Extract the (X, Y) coordinate from the center of the cell holding the provided text.  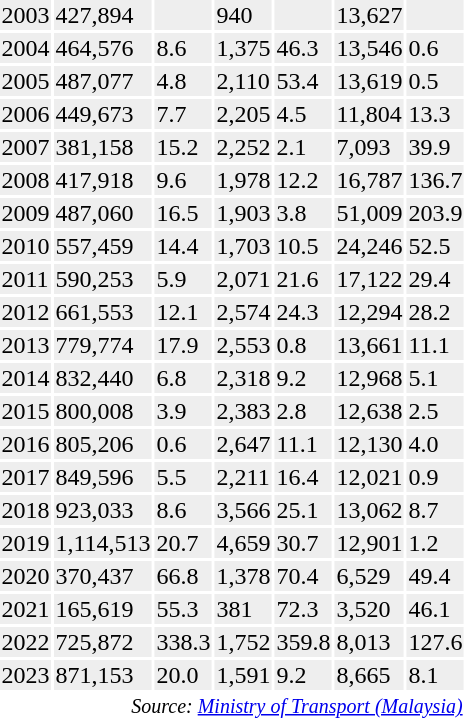
2007 (26, 147)
24,246 (370, 246)
487,077 (103, 81)
13.3 (436, 114)
4.8 (184, 81)
12,901 (370, 543)
2010 (26, 246)
20.0 (184, 675)
136.7 (436, 180)
46.3 (304, 48)
338.3 (184, 642)
3.8 (304, 213)
1.2 (436, 543)
940 (244, 15)
4,659 (244, 543)
8.7 (436, 510)
2,383 (244, 411)
871,153 (103, 675)
381,158 (103, 147)
1,752 (244, 642)
16.4 (304, 477)
2,211 (244, 477)
2011 (26, 279)
4.0 (436, 444)
21.6 (304, 279)
5.9 (184, 279)
0.5 (436, 81)
25.1 (304, 510)
849,596 (103, 477)
1,903 (244, 213)
2022 (26, 642)
6,529 (370, 576)
1,703 (244, 246)
2013 (26, 345)
7,093 (370, 147)
2,110 (244, 81)
3,520 (370, 609)
370,437 (103, 576)
2.5 (436, 411)
8,013 (370, 642)
55.3 (184, 609)
2014 (26, 378)
8.1 (436, 675)
127.6 (436, 642)
20.7 (184, 543)
2,553 (244, 345)
2020 (26, 576)
16.5 (184, 213)
12,130 (370, 444)
66.8 (184, 576)
49.4 (436, 576)
2005 (26, 81)
779,774 (103, 345)
17,122 (370, 279)
12,021 (370, 477)
13,661 (370, 345)
805,206 (103, 444)
10.5 (304, 246)
165,619 (103, 609)
46.1 (436, 609)
661,553 (103, 312)
590,253 (103, 279)
29.4 (436, 279)
70.4 (304, 576)
13,627 (370, 15)
2,071 (244, 279)
39.9 (436, 147)
15.2 (184, 147)
3,566 (244, 510)
2,252 (244, 147)
12.2 (304, 180)
427,894 (103, 15)
832,440 (103, 378)
7.7 (184, 114)
4.5 (304, 114)
449,673 (103, 114)
2008 (26, 180)
14.4 (184, 246)
2.8 (304, 411)
2015 (26, 411)
72.3 (304, 609)
2017 (26, 477)
52.5 (436, 246)
9.6 (184, 180)
30.7 (304, 543)
2,574 (244, 312)
53.4 (304, 81)
2019 (26, 543)
0.9 (436, 477)
12,968 (370, 378)
2009 (26, 213)
2.1 (304, 147)
16,787 (370, 180)
28.2 (436, 312)
923,033 (103, 510)
800,008 (103, 411)
17.9 (184, 345)
2016 (26, 444)
11,804 (370, 114)
13,546 (370, 48)
2,205 (244, 114)
2,318 (244, 378)
12.1 (184, 312)
2021 (26, 609)
2018 (26, 510)
203.9 (436, 213)
2012 (26, 312)
1,375 (244, 48)
2006 (26, 114)
2023 (26, 675)
5.1 (436, 378)
2,647 (244, 444)
487,060 (103, 213)
24.3 (304, 312)
1,591 (244, 675)
2004 (26, 48)
359.8 (304, 642)
12,294 (370, 312)
557,459 (103, 246)
2003 (26, 15)
1,114,513 (103, 543)
464,576 (103, 48)
12,638 (370, 411)
0.8 (304, 345)
3.9 (184, 411)
5.5 (184, 477)
1,978 (244, 180)
417,918 (103, 180)
725,872 (103, 642)
51,009 (370, 213)
1,378 (244, 576)
13,619 (370, 81)
6.8 (184, 378)
13,062 (370, 510)
8,665 (370, 675)
381 (244, 609)
